For the text-containing cell, return its midpoint in (X, Y) coordinate format. 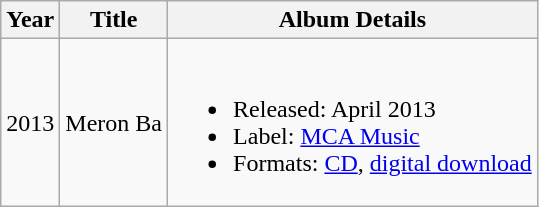
Released: April 2013Label: MCA MusicFormats: CD, digital download (353, 122)
Meron Ba (114, 122)
Title (114, 20)
Album Details (353, 20)
Year (30, 20)
2013 (30, 122)
